Provide the (X, Y) coordinate of the cell's center where the given text is located.  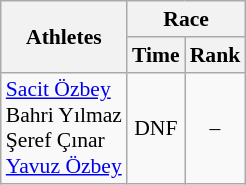
Race (186, 19)
Sacit ÖzbeyBahri YılmazŞeref ÇınarYavuz Özbey (64, 128)
DNF (156, 128)
– (216, 128)
Athletes (64, 36)
Rank (216, 55)
Time (156, 55)
